From the cell containing the given text, extract its center point as (X, Y) coordinate. 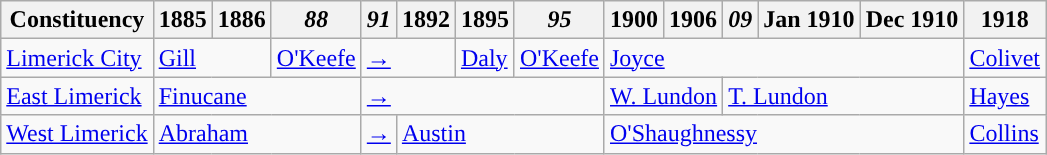
1895 (484, 20)
1892 (426, 20)
1900 (634, 20)
1885 (182, 20)
1906 (694, 20)
Austin (500, 134)
Abraham (257, 134)
East Limerick (77, 96)
Limerick City (77, 58)
Daly (484, 58)
09 (740, 20)
West Limerick (77, 134)
88 (316, 20)
Constituency (77, 20)
W. Lundon (663, 96)
1918 (1005, 20)
T. Lundon (844, 96)
1886 (242, 20)
Collins (1005, 134)
Colivet (1005, 58)
O'Shaughnessy (784, 134)
Joyce (784, 58)
91 (378, 20)
Jan 1910 (809, 20)
Gill (212, 58)
Dec 1910 (912, 20)
Hayes (1005, 96)
95 (559, 20)
Finucane (257, 96)
